Extract the (x, y) coordinate from the center of the cell holding the provided text.  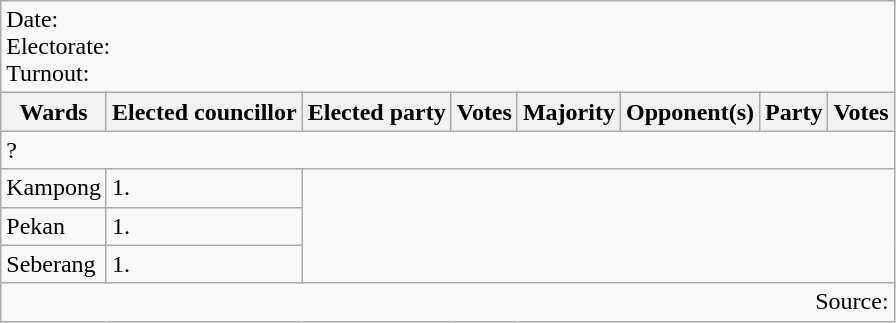
Seberang (54, 264)
Kampong (54, 188)
Majority (568, 112)
Wards (54, 112)
Party (794, 112)
? (448, 150)
Pekan (54, 226)
Source: (448, 302)
Date: Electorate: Turnout: (448, 47)
Opponent(s) (690, 112)
Elected councillor (204, 112)
Elected party (376, 112)
